Find where the given text appears and provide that cell's center as (X, Y) coordinate. 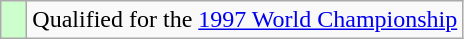
Qualified for the 1997 World Championship (245, 20)
